Provide the [x, y] coordinate of the cell's center where the given text is located.  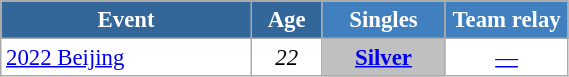
Singles [384, 20]
Event [126, 20]
Silver [384, 58]
Team relay [506, 20]
22 [286, 58]
Age [286, 20]
— [506, 58]
2022 Beijing [126, 58]
